Find where the given text appears and provide that cell's center as (x, y) coordinate. 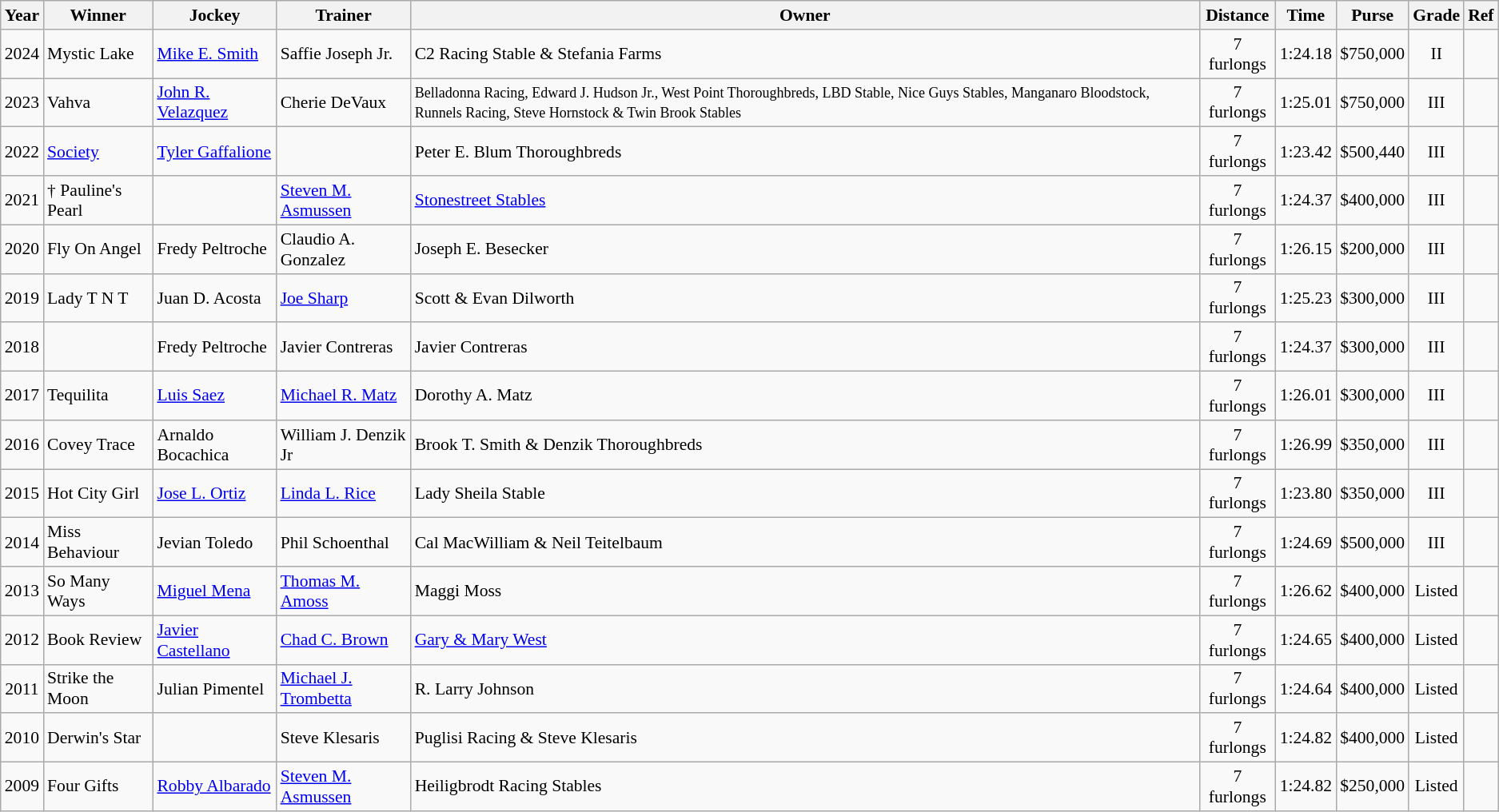
2019 (22, 297)
2017 (22, 396)
Mike E. Smith (214, 54)
Julian Pimentel (214, 689)
Ref (1481, 15)
2009 (22, 786)
2020 (22, 249)
II (1436, 54)
Arnaldo Bocachica (214, 444)
Fly On Angel (98, 249)
Javier Castellano (214, 639)
Jevian Toledo (214, 542)
Robby Albarado (214, 786)
Vahva (98, 102)
2012 (22, 639)
Owner (805, 15)
Trainer (344, 15)
1:26.01 (1306, 396)
Scott & Evan Dilworth (805, 297)
So Many Ways (98, 591)
$500,000 (1372, 542)
Steve Klesaris (344, 738)
Claudio A. Gonzalez (344, 249)
Tequilita (98, 396)
Stonestreet Stables (805, 200)
John R. Velazquez (214, 102)
Lady Sheila Stable (805, 494)
Jose L. Ortiz (214, 494)
2022 (22, 152)
Lady T N T (98, 297)
Time (1306, 15)
Gary & Mary West (805, 639)
1:23.42 (1306, 152)
Saffie Joseph Jr. (344, 54)
Mystic Lake (98, 54)
2011 (22, 689)
C2 Racing Stable & Stefania Farms (805, 54)
William J. Denzik Jr (344, 444)
Luis Saez (214, 396)
Purse (1372, 15)
1:26.62 (1306, 591)
Hot City Girl (98, 494)
Juan D. Acosta (214, 297)
Society (98, 152)
Tyler Gaffalione (214, 152)
Distance (1238, 15)
Book Review (98, 639)
2023 (22, 102)
Puglisi Racing & Steve Klesaris (805, 738)
1:26.15 (1306, 249)
Winner (98, 15)
R. Larry Johnson (805, 689)
2010 (22, 738)
Miss Behaviour (98, 542)
2013 (22, 591)
Joe Sharp (344, 297)
Phil Schoenthal (344, 542)
Grade (1436, 15)
Heiligbrodt Racing Stables (805, 786)
Brook T. Smith & Denzik Thoroughbreds (805, 444)
2018 (22, 347)
Chad C. Brown (344, 639)
1:26.99 (1306, 444)
Peter E. Blum Thoroughbreds (805, 152)
Strike the Moon (98, 689)
Cal MacWilliam & Neil Teitelbaum (805, 542)
Derwin's Star (98, 738)
1:24.65 (1306, 639)
Cherie DeVaux (344, 102)
1:25.01 (1306, 102)
Maggi Moss (805, 591)
2016 (22, 444)
$250,000 (1372, 786)
2015 (22, 494)
Dorothy A. Matz (805, 396)
Michael J. Trombetta (344, 689)
Four Gifts (98, 786)
1:24.69 (1306, 542)
† Pauline's Pearl (98, 200)
1:24.64 (1306, 689)
2021 (22, 200)
Jockey (214, 15)
1:23.80 (1306, 494)
$500,440 (1372, 152)
1:24.18 (1306, 54)
Michael R. Matz (344, 396)
Joseph E. Besecker (805, 249)
2014 (22, 542)
Covey Trace (98, 444)
Linda L. Rice (344, 494)
1:25.23 (1306, 297)
Miguel Mena (214, 591)
Thomas M. Amoss (344, 591)
$200,000 (1372, 249)
Year (22, 15)
2024 (22, 54)
